Find where the given text appears and provide that cell's center as (x, y) coordinate. 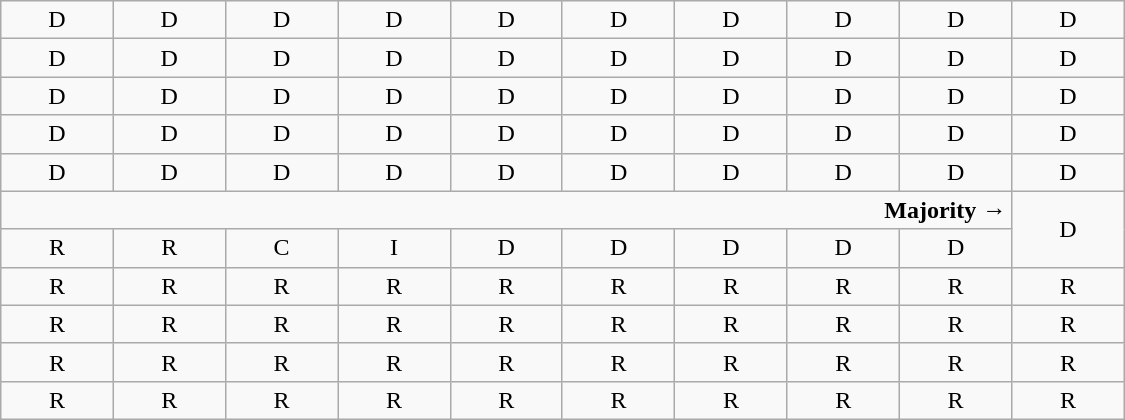
Majority → (506, 210)
I (394, 248)
C (281, 248)
